Provide the (X, Y) coordinate of the cell's center where the given text is located.  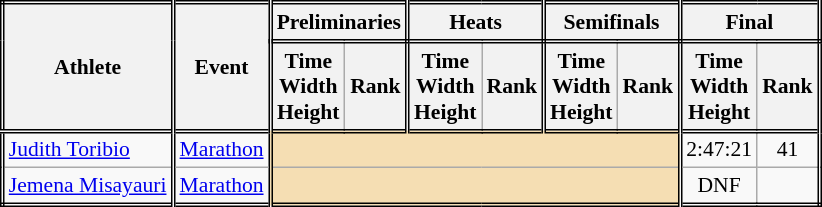
Final (750, 22)
Semifinals (612, 22)
41 (788, 150)
Event (222, 67)
DNF (719, 186)
Judith Toribio (88, 150)
Heats (476, 22)
Jemena Misayauri (88, 186)
Preliminaries (338, 22)
Athlete (88, 67)
2:47:21 (719, 150)
